Return [X, Y] of the center of cell containing provided text 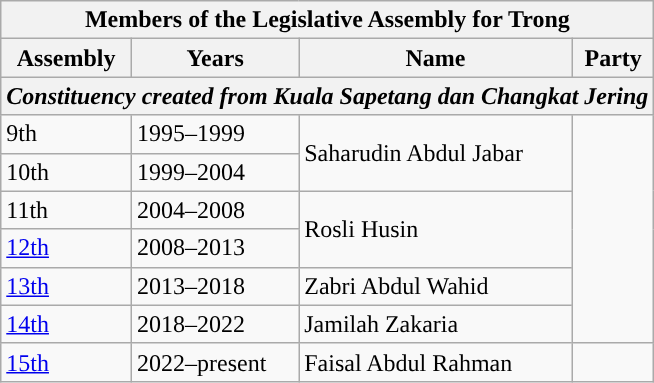
Saharudin Abdul Jabar [436, 153]
Name [436, 58]
10th [66, 172]
Members of the Legislative Assembly for Trong [328, 20]
Assembly [66, 58]
2008–2013 [214, 248]
2004–2008 [214, 210]
9th [66, 134]
Jamilah Zakaria [436, 324]
Party [613, 58]
Zabri Abdul Wahid [436, 286]
2018–2022 [214, 324]
14th [66, 324]
11th [66, 210]
2013–2018 [214, 286]
Rosli Husin [436, 229]
Constituency created from Kuala Sapetang dan Changkat Jering [328, 96]
Faisal Abdul Rahman [436, 362]
2022–present [214, 362]
1999–2004 [214, 172]
1995–1999 [214, 134]
15th [66, 362]
12th [66, 248]
13th [66, 286]
Years [214, 58]
